Extract the (X, Y) coordinate from the center of the cell holding the provided text.  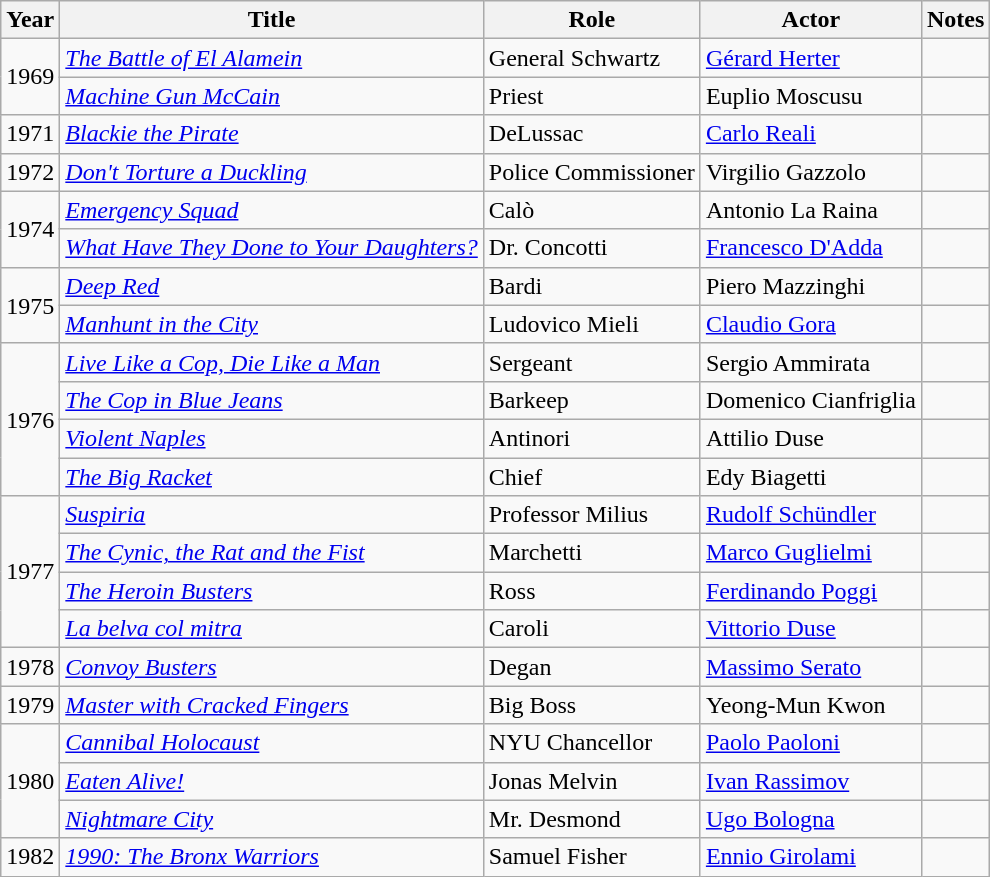
Don't Torture a Duckling (272, 172)
Attilio Duse (810, 438)
Machine Gun McCain (272, 96)
Emergency Squad (272, 210)
Virgilio Gazzolo (810, 172)
Year (30, 20)
Barkeep (592, 400)
Jonas Melvin (592, 781)
Professor Milius (592, 515)
Rudolf Schündler (810, 515)
La belva col mitra (272, 629)
1979 (30, 705)
Yeong-Mun Kwon (810, 705)
The Big Racket (272, 477)
1971 (30, 134)
1982 (30, 857)
Samuel Fisher (592, 857)
Vittorio Duse (810, 629)
Bardi (592, 286)
1990: The Bronx Warriors (272, 857)
Degan (592, 667)
Notes (955, 20)
The Battle of El Alamein (272, 58)
Ferdinando Poggi (810, 591)
Mr. Desmond (592, 819)
Gérard Herter (810, 58)
Claudio Gora (810, 324)
1976 (30, 419)
Ugo Bologna (810, 819)
1978 (30, 667)
Cannibal Holocaust (272, 743)
Big Boss (592, 705)
Violent Naples (272, 438)
NYU Chancellor (592, 743)
Suspiria (272, 515)
Convoy Busters (272, 667)
Marco Guglielmi (810, 553)
Calò (592, 210)
The Cop in Blue Jeans (272, 400)
Ennio Girolami (810, 857)
1980 (30, 781)
Antinori (592, 438)
Nightmare City (272, 819)
Francesco D'Adda (810, 248)
Blackie the Pirate (272, 134)
Caroli (592, 629)
Antonio La Raina (810, 210)
Actor (810, 20)
What Have They Done to Your Daughters? (272, 248)
Eaten Alive! (272, 781)
Ivan Rassimov (810, 781)
Dr. Concotti (592, 248)
1972 (30, 172)
Title (272, 20)
Chief (592, 477)
The Heroin Busters (272, 591)
1977 (30, 572)
The Cynic, the Rat and the Fist (272, 553)
Ludovico Mieli (592, 324)
Deep Red (272, 286)
Carlo Reali (810, 134)
Manhunt in the City (272, 324)
Euplio Moscusu (810, 96)
Ross (592, 591)
Domenico Cianfriglia (810, 400)
1975 (30, 305)
1974 (30, 229)
Sergio Ammirata (810, 362)
Master with Cracked Fingers (272, 705)
Edy Biagetti (810, 477)
Police Commissioner (592, 172)
Massimo Serato (810, 667)
General Schwartz (592, 58)
Piero Mazzinghi (810, 286)
Live Like a Cop, Die Like a Man (272, 362)
Priest (592, 96)
Sergeant (592, 362)
DeLussac (592, 134)
Marchetti (592, 553)
Role (592, 20)
1969 (30, 77)
Paolo Paoloni (810, 743)
